Scan for the cell matching the given text and deliver its (x, y) coordinate at center. 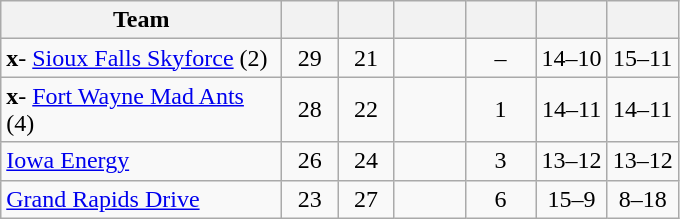
27 (366, 199)
15–11 (642, 58)
29 (310, 58)
Iowa Energy (142, 161)
Grand Rapids Drive (142, 199)
26 (310, 161)
6 (500, 199)
3 (500, 161)
1 (500, 110)
x- Sioux Falls Skyforce (2) (142, 58)
15–9 (572, 199)
23 (310, 199)
8–18 (642, 199)
22 (366, 110)
Team (142, 20)
21 (366, 58)
28 (310, 110)
x- Fort Wayne Mad Ants (4) (142, 110)
– (500, 58)
24 (366, 161)
14–10 (572, 58)
